Identify which cell holds the provided text, then report its (X, Y) central coordinate. 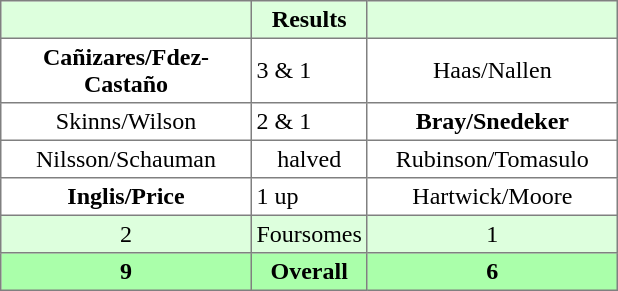
9 (126, 272)
1 up (309, 197)
2 & 1 (309, 122)
6 (492, 272)
Nilsson/Schauman (126, 159)
Foursomes (309, 234)
Hartwick/Moore (492, 197)
2 (126, 234)
Rubinson/Tomasulo (492, 159)
Overall (309, 272)
3 & 1 (309, 70)
Results (309, 20)
Inglis/Price (126, 197)
Skinns/Wilson (126, 122)
1 (492, 234)
Bray/Snedeker (492, 122)
halved (309, 159)
Haas/Nallen (492, 70)
Cañizares/Fdez-Castaño (126, 70)
